Return the [X, Y] coordinate for the center point of the cell that contains the specified text.  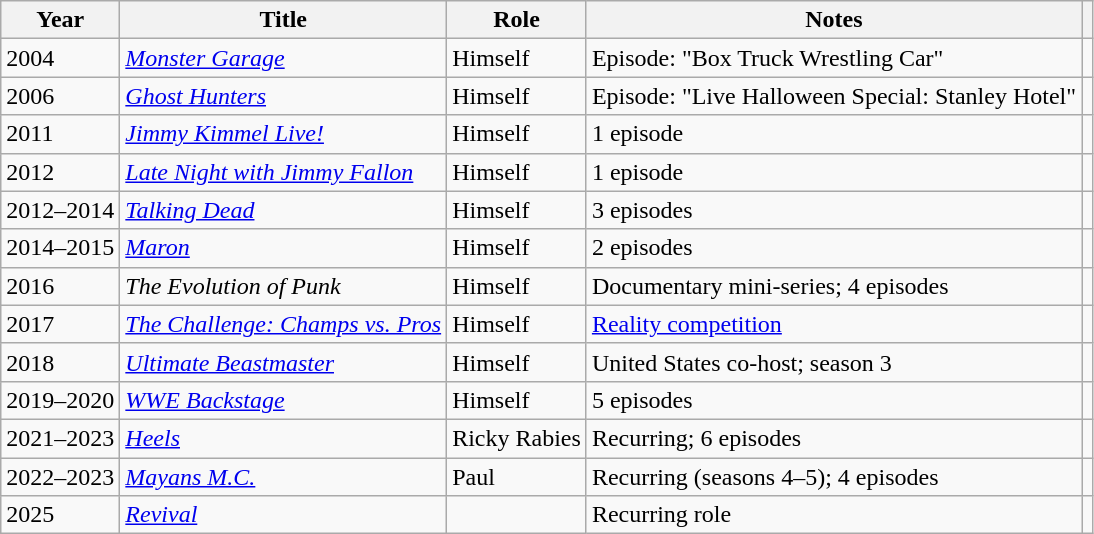
Recurring role [834, 515]
2011 [60, 134]
3 episodes [834, 210]
Jimmy Kimmel Live! [284, 134]
Revival [284, 515]
Recurring; 6 episodes [834, 438]
2019–2020 [60, 400]
Role [517, 20]
2012–2014 [60, 210]
2004 [60, 58]
2025 [60, 515]
2018 [60, 362]
2021–2023 [60, 438]
5 episodes [834, 400]
2006 [60, 96]
2012 [60, 172]
WWE Backstage [284, 400]
Paul [517, 477]
Episode: "Live Halloween Special: Stanley Hotel" [834, 96]
Heels [284, 438]
The Evolution of Punk [284, 286]
Monster Garage [284, 58]
Late Night with Jimmy Fallon [284, 172]
Reality competition [834, 324]
Notes [834, 20]
Talking Dead [284, 210]
Title [284, 20]
Mayans M.C. [284, 477]
Ghost Hunters [284, 96]
Year [60, 20]
Ultimate Beastmaster [284, 362]
United States co-host; season 3 [834, 362]
The Challenge: Champs vs. Pros [284, 324]
2016 [60, 286]
Episode: "Box Truck Wrestling Car" [834, 58]
2022–2023 [60, 477]
Documentary mini-series; 4 episodes [834, 286]
2 episodes [834, 248]
Maron [284, 248]
2014–2015 [60, 248]
Ricky Rabies [517, 438]
Recurring (seasons 4–5); 4 episodes [834, 477]
2017 [60, 324]
